Detect which cell encompasses the target text, then output its [x, y] center coordinate. 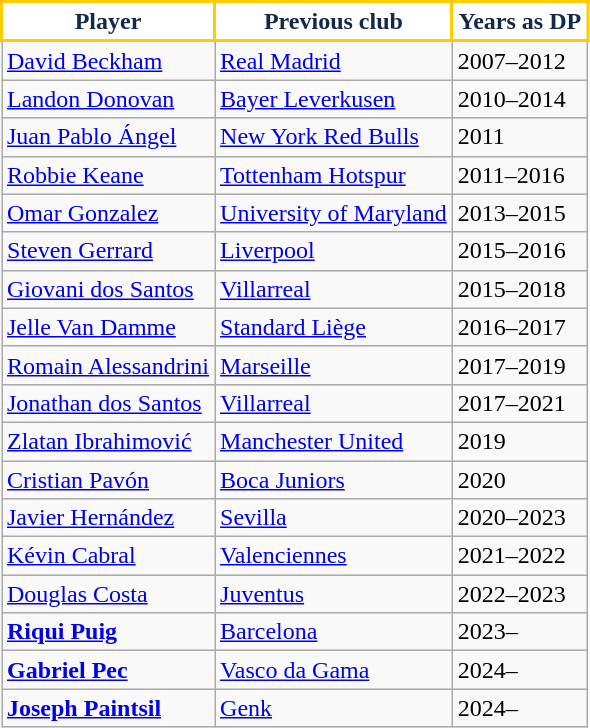
Genk [334, 708]
Landon Donovan [108, 99]
Javier Hernández [108, 518]
Years as DP [520, 22]
2022–2023 [520, 594]
Romain Alessandrini [108, 365]
Barcelona [334, 632]
Jonathan dos Santos [108, 403]
2007–2012 [520, 60]
Gabriel Pec [108, 670]
Cristian Pavón [108, 479]
Marseille [334, 365]
University of Maryland [334, 213]
Manchester United [334, 441]
Juventus [334, 594]
Omar Gonzalez [108, 213]
Juan Pablo Ángel [108, 137]
Robbie Keane [108, 175]
2023– [520, 632]
2020–2023 [520, 518]
New York Red Bulls [334, 137]
2011 [520, 137]
Steven Gerrard [108, 251]
Riqui Puig [108, 632]
Sevilla [334, 518]
2021–2022 [520, 556]
Jelle Van Damme [108, 327]
2011–2016 [520, 175]
2010–2014 [520, 99]
Real Madrid [334, 60]
Previous club [334, 22]
Douglas Costa [108, 594]
Zlatan Ibrahimović [108, 441]
Standard Liège [334, 327]
Giovani dos Santos [108, 289]
Boca Juniors [334, 479]
Joseph Paintsil [108, 708]
2013–2015 [520, 213]
2017–2019 [520, 365]
2017–2021 [520, 403]
2019 [520, 441]
2015–2016 [520, 251]
Kévin Cabral [108, 556]
2015–2018 [520, 289]
Valenciennes [334, 556]
Bayer Leverkusen [334, 99]
Vasco da Gama [334, 670]
David Beckham [108, 60]
Tottenham Hotspur [334, 175]
2020 [520, 479]
Player [108, 22]
2016–2017 [520, 327]
Liverpool [334, 251]
